Return the (X, Y) coordinate for the center point of the cell that contains the specified text.  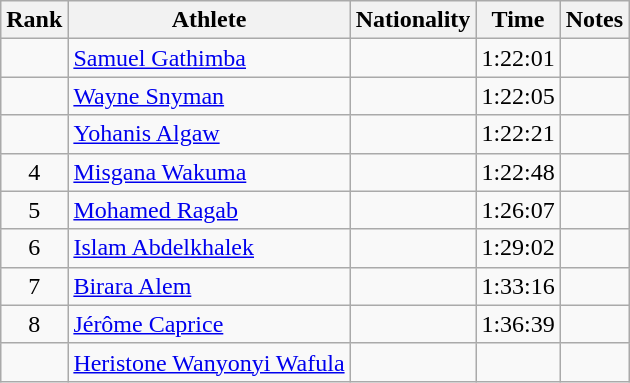
1:29:02 (518, 248)
Rank (34, 20)
Misgana Wakuma (209, 172)
1:26:07 (518, 210)
Wayne Snyman (209, 96)
Heristone Wanyonyi Wafula (209, 362)
1:22:48 (518, 172)
Yohanis Algaw (209, 134)
1:22:01 (518, 58)
Time (518, 20)
1:33:16 (518, 286)
1:22:21 (518, 134)
Jérôme Caprice (209, 324)
1:36:39 (518, 324)
6 (34, 248)
8 (34, 324)
Islam Abdelkhalek (209, 248)
Athlete (209, 20)
Nationality (413, 20)
Samuel Gathimba (209, 58)
Mohamed Ragab (209, 210)
4 (34, 172)
7 (34, 286)
Birara Alem (209, 286)
1:22:05 (518, 96)
Notes (594, 20)
5 (34, 210)
